Pinpoint the cell where the given text exists, returning its [X, Y] midpoint coordinate. 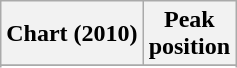
Chart (2010) [72, 34]
Peak position [189, 34]
